Capture the cell that displays the provided text and extract its (X, Y) central coordinate. 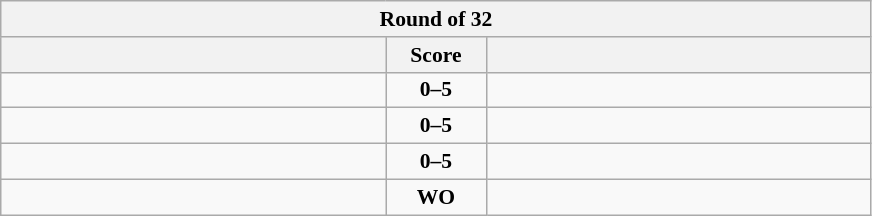
Score (436, 55)
WO (436, 197)
Round of 32 (436, 19)
